For the text-containing cell, return its midpoint in (x, y) coordinate format. 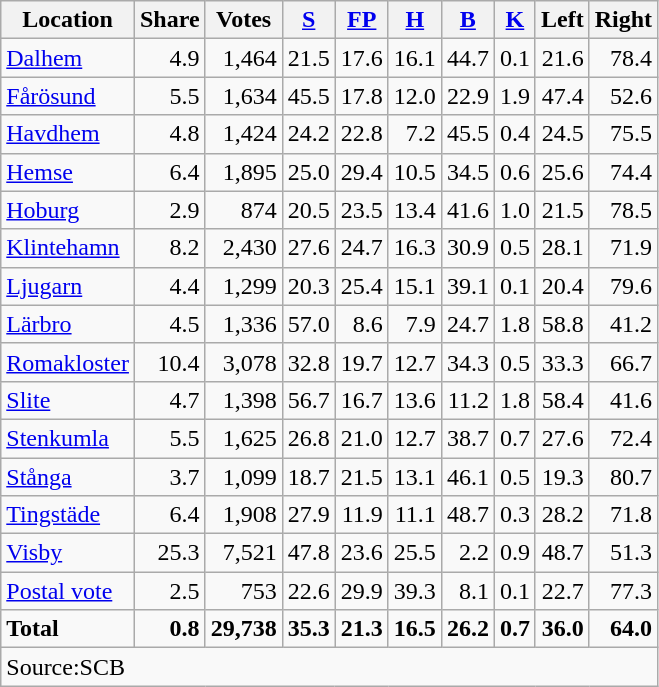
58.8 (562, 324)
10.5 (414, 172)
24.2 (308, 134)
32.8 (308, 362)
22.8 (362, 134)
26.8 (308, 438)
Fårösund (68, 96)
4.5 (170, 324)
28.1 (562, 248)
1.0 (514, 210)
4.7 (170, 400)
25.6 (562, 172)
56.7 (308, 400)
Klintehamn (68, 248)
11.1 (414, 515)
1,336 (244, 324)
Romakloster (68, 362)
27.9 (308, 515)
21.0 (362, 438)
21.6 (562, 58)
1,299 (244, 286)
30.9 (468, 248)
66.7 (623, 362)
75.5 (623, 134)
29.4 (362, 172)
1,625 (244, 438)
39.1 (468, 286)
25.0 (308, 172)
64.0 (623, 629)
34.5 (468, 172)
11.9 (362, 515)
19.3 (562, 477)
1,634 (244, 96)
13.6 (414, 400)
0.9 (514, 553)
16.5 (414, 629)
11.2 (468, 400)
26.2 (468, 629)
7.2 (414, 134)
2.5 (170, 591)
23.6 (362, 553)
79.6 (623, 286)
20.4 (562, 286)
Total (68, 629)
1,908 (244, 515)
21.3 (362, 629)
Lärbro (68, 324)
Ljugarn (68, 286)
13.1 (414, 477)
36.0 (562, 629)
H (414, 20)
33.3 (562, 362)
K (514, 20)
1,099 (244, 477)
0.6 (514, 172)
1,424 (244, 134)
44.7 (468, 58)
3,078 (244, 362)
4.9 (170, 58)
17.8 (362, 96)
72.4 (623, 438)
4.4 (170, 286)
874 (244, 210)
19.7 (362, 362)
Left (562, 20)
58.4 (562, 400)
Visby (68, 553)
1,895 (244, 172)
10.4 (170, 362)
B (468, 20)
18.7 (308, 477)
16.1 (414, 58)
3.7 (170, 477)
Dalhem (68, 58)
20.3 (308, 286)
52.6 (623, 96)
Hoburg (68, 210)
17.6 (362, 58)
77.3 (623, 591)
1,464 (244, 58)
Votes (244, 20)
7,521 (244, 553)
51.3 (623, 553)
16.7 (362, 400)
47.4 (562, 96)
FP (362, 20)
22.7 (562, 591)
12.0 (414, 96)
38.7 (468, 438)
25.4 (362, 286)
1,398 (244, 400)
8.1 (468, 591)
46.1 (468, 477)
2,430 (244, 248)
16.3 (414, 248)
4.8 (170, 134)
20.5 (308, 210)
47.8 (308, 553)
1.9 (514, 96)
Location (68, 20)
Share (170, 20)
23.5 (362, 210)
753 (244, 591)
24.5 (562, 134)
Postal vote (68, 591)
74.4 (623, 172)
35.3 (308, 629)
25.5 (414, 553)
78.5 (623, 210)
71.9 (623, 248)
Tingstäde (68, 515)
0.8 (170, 629)
8.6 (362, 324)
15.1 (414, 286)
39.3 (414, 591)
Slite (68, 400)
Havdhem (68, 134)
22.9 (468, 96)
Right (623, 20)
80.7 (623, 477)
25.3 (170, 553)
8.2 (170, 248)
71.8 (623, 515)
S (308, 20)
2.9 (170, 210)
22.6 (308, 591)
Stånga (68, 477)
Hemse (68, 172)
78.4 (623, 58)
34.3 (468, 362)
0.4 (514, 134)
29,738 (244, 629)
41.2 (623, 324)
7.9 (414, 324)
57.0 (308, 324)
Stenkumla (68, 438)
0.3 (514, 515)
28.2 (562, 515)
13.4 (414, 210)
Source:SCB (330, 667)
2.2 (468, 553)
29.9 (362, 591)
